Search for the cell housing the specified text and yield its [X, Y] center coordinate. 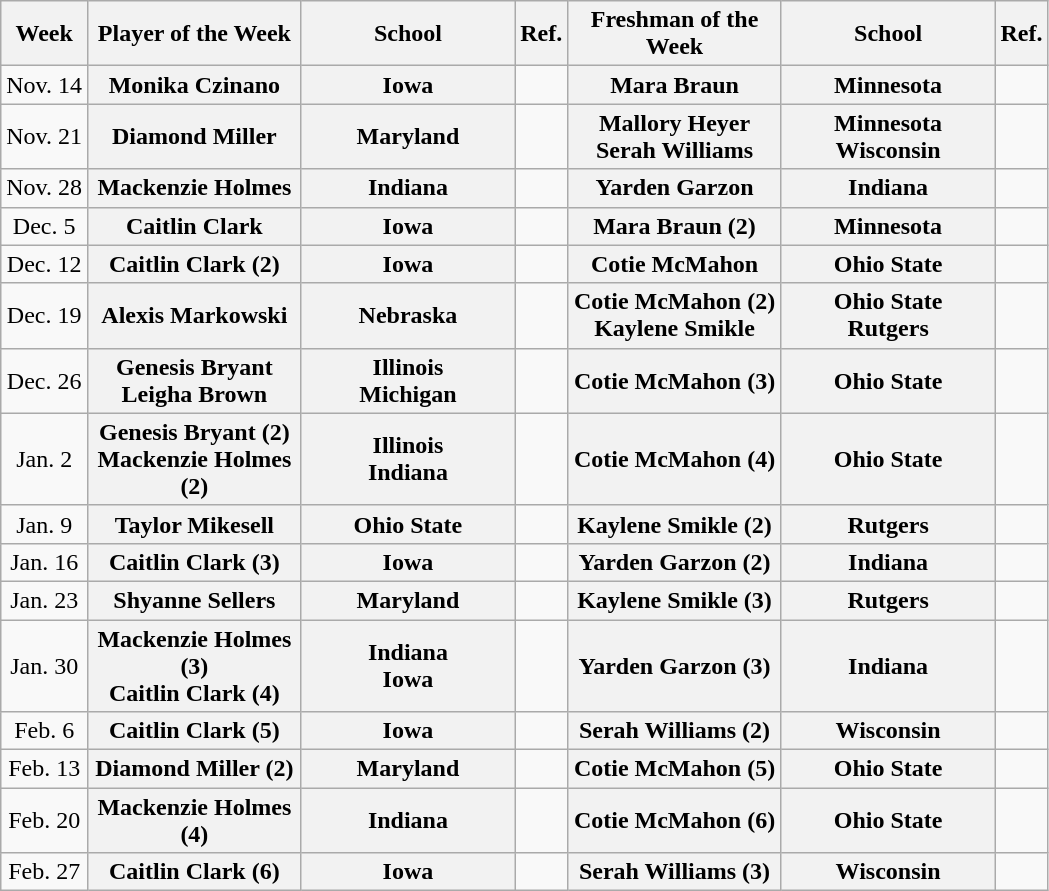
Cotie McMahon [675, 264]
Yarden Garzon (3) [675, 666]
Jan. 16 [44, 562]
Caitlin Clark (6) [195, 872]
Mackenzie Holmes [195, 188]
Dec. 19 [44, 316]
Dec. 12 [44, 264]
Serah Williams (3) [675, 872]
Week [44, 34]
IndianaIowa [408, 666]
Alexis Markowski [195, 316]
Jan. 2 [44, 459]
IllinoisIndiana [408, 459]
Monika Czinano [195, 85]
Player of the Week [195, 34]
Feb. 6 [44, 731]
Yarden Garzon (2) [675, 562]
Mallory HeyerSerah Williams [675, 136]
Cotie McMahon (6) [675, 820]
Taylor Mikesell [195, 524]
Feb. 27 [44, 872]
Cotie McMahon (3) [675, 380]
Feb. 20 [44, 820]
Diamond Miller [195, 136]
Dec. 5 [44, 226]
Kaylene Smikle (2) [675, 524]
Shyanne Sellers [195, 600]
Diamond Miller (2) [195, 769]
Kaylene Smikle (3) [675, 600]
Cotie McMahon (2)Kaylene Smikle [675, 316]
Jan. 23 [44, 600]
Mackenzie Holmes (3)Caitlin Clark (4) [195, 666]
Jan. 9 [44, 524]
Caitlin Clark [195, 226]
Nov. 28 [44, 188]
Dec. 26 [44, 380]
Nov. 14 [44, 85]
Freshman of the Week [675, 34]
Serah Williams (2) [675, 731]
Caitlin Clark (3) [195, 562]
Feb. 13 [44, 769]
Mara Braun (2) [675, 226]
Jan. 30 [44, 666]
Genesis Bryant (2)Mackenzie Holmes (2) [195, 459]
Ohio StateRutgers [888, 316]
Nebraska [408, 316]
Caitlin Clark (2) [195, 264]
Genesis BryantLeigha Brown [195, 380]
Cotie McMahon (5) [675, 769]
MinnesotaWisconsin [888, 136]
Mara Braun [675, 85]
Caitlin Clark (5) [195, 731]
Mackenzie Holmes (4) [195, 820]
Cotie McMahon (4) [675, 459]
Nov. 21 [44, 136]
Yarden Garzon [675, 188]
IllinoisMichigan [408, 380]
